Output the (x, y) coordinate of the center of the cell containing the given text.  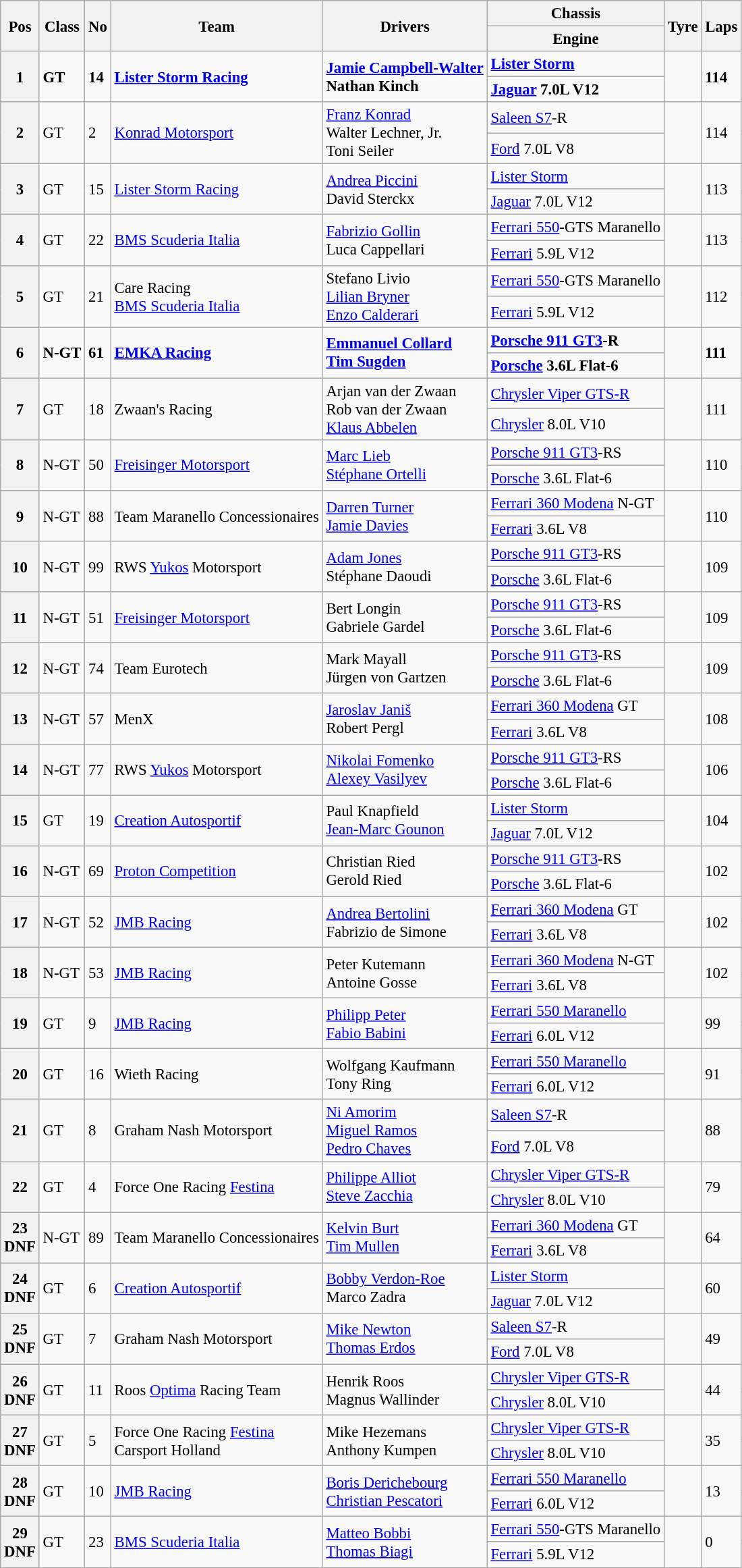
Bert Longin Gabriele Gardel (405, 617)
Mike Hezemans Anthony Kumpen (405, 1440)
Proton Competition (217, 871)
Zwaan's Racing (217, 409)
104 (722, 821)
Henrik Roos Magnus Wallinder (405, 1389)
12 (20, 668)
25DNF (20, 1339)
52 (98, 922)
50 (98, 466)
Chassis (575, 13)
Jaroslav Janiš Robert Pergl (405, 720)
Arjan van der Zwaan Rob van der Zwaan Klaus Abbelen (405, 409)
Team Eurotech (217, 668)
112 (722, 296)
Marc Lieb Stéphane Ortelli (405, 466)
Adam Jones Stéphane Daoudi (405, 567)
57 (98, 720)
20 (20, 1075)
108 (722, 720)
Jamie Campbell-Walter Nathan Kinch (405, 77)
1 (20, 77)
74 (98, 668)
Peter Kutemann Antoine Gosse (405, 973)
EMKA Racing (217, 352)
27DNF (20, 1440)
17 (20, 922)
Kelvin Burt Tim Mullen (405, 1238)
Force One Racing Festina Carsport Holland (217, 1440)
Andrea Bertolini Fabrizio de Simone (405, 922)
Darren Turner Jamie Davies (405, 516)
29DNF (20, 1542)
69 (98, 871)
Pos (20, 26)
Mark Mayall Jürgen von Gartzen (405, 668)
23DNF (20, 1238)
Roos Optima Racing Team (217, 1389)
Force One Racing Festina (217, 1187)
Andrea Piccini David Sterckx (405, 189)
61 (98, 352)
64 (722, 1238)
MenX (217, 720)
No (98, 26)
Porsche 911 GT3-R (575, 340)
Wolfgang Kaufmann Tony Ring (405, 1075)
Boris Derichebourg Christian Pescatori (405, 1492)
Konrad Motorsport (217, 133)
3 (20, 189)
106 (722, 769)
Tyre (683, 26)
24DNF (20, 1288)
Bobby Verdon-Roe Marco Zadra (405, 1288)
49 (722, 1339)
Paul Knapfield Jean-Marc Gounon (405, 821)
26DNF (20, 1389)
35 (722, 1440)
79 (722, 1187)
Ni Amorim Miguel Ramos Pedro Chaves (405, 1131)
Philippe Alliot Steve Zacchia (405, 1187)
Class (62, 26)
Team (217, 26)
91 (722, 1075)
77 (98, 769)
28DNF (20, 1492)
Franz Konrad Walter Lechner, Jr. Toni Seiler (405, 133)
53 (98, 973)
23 (98, 1542)
Care Racing BMS Scuderia Italia (217, 296)
Engine (575, 39)
Matteo Bobbi Thomas Biagi (405, 1542)
Mike Newton Thomas Erdos (405, 1339)
89 (98, 1238)
Laps (722, 26)
Emmanuel Collard Tim Sugden (405, 352)
60 (722, 1288)
Drivers (405, 26)
Philipp Peter Fabio Babini (405, 1023)
Fabrizio Gollin Luca Cappellari (405, 240)
44 (722, 1389)
Nikolai Fomenko Alexey Vasilyev (405, 769)
Christian Ried Gerold Ried (405, 871)
0 (722, 1542)
Wieth Racing (217, 1075)
51 (98, 617)
Stefano Livio Lilian Bryner Enzo Calderari (405, 296)
